Determine the (X, Y) coordinate at the center of the cell enclosing the given text.  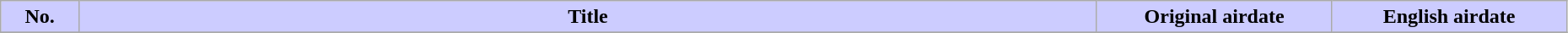
No. (40, 17)
English airdate (1449, 17)
Original airdate (1214, 17)
Title (589, 17)
